Scan for the cell matching the given text and deliver its [x, y] coordinate at center. 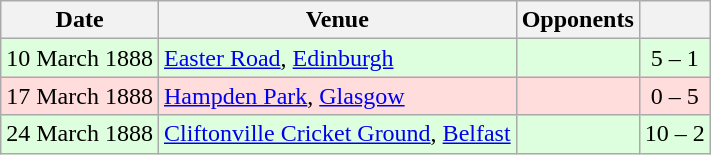
17 March 1888 [80, 96]
24 March 1888 [80, 134]
Opponents [578, 20]
Venue [337, 20]
0 – 5 [674, 96]
Date [80, 20]
10 March 1888 [80, 58]
Cliftonville Cricket Ground, Belfast [337, 134]
Easter Road, Edinburgh [337, 58]
Hampden Park, Glasgow [337, 96]
5 – 1 [674, 58]
10 – 2 [674, 134]
